Scan for the cell matching the given text and deliver its [x, y] coordinate at center. 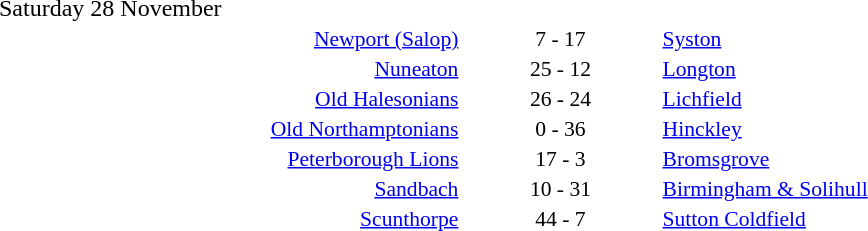
0 - 36 [560, 128]
10 - 31 [560, 188]
26 - 24 [560, 98]
7 - 17 [560, 38]
17 - 3 [560, 158]
25 - 12 [560, 68]
